Identify which cell holds the provided text, then report its (x, y) central coordinate. 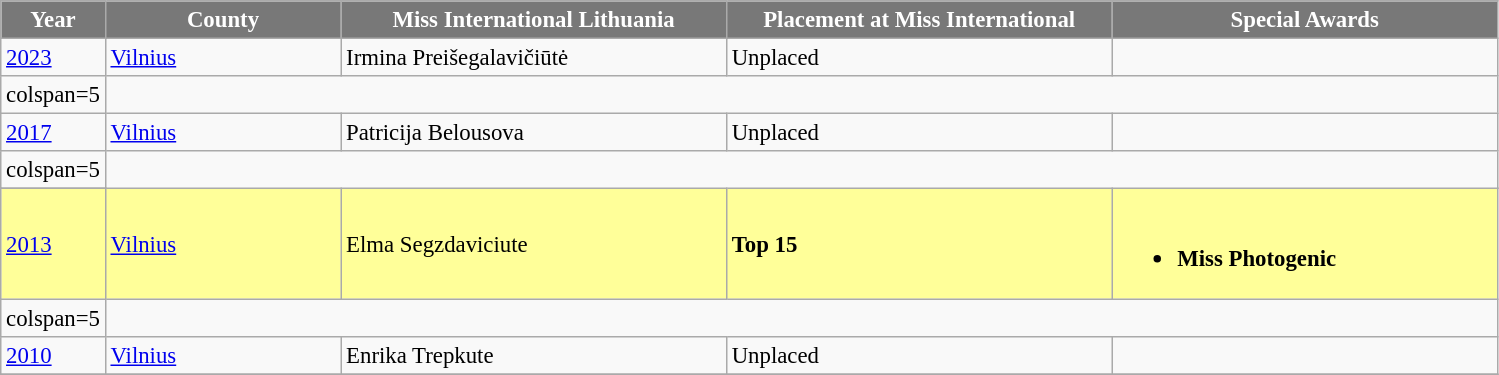
Special Awards (1305, 20)
2010 (53, 356)
Year (53, 20)
Miss Photogenic (1305, 244)
Top 15 (919, 244)
2013 (53, 244)
Miss International Lithuania (534, 20)
Enrika Trepkute (534, 356)
2023 (53, 58)
Irmina Preišegalavičiūtė (534, 58)
Placement at Miss International (919, 20)
County (223, 20)
Patricija Belousova (534, 133)
Elma Segzdaviciute (534, 244)
2017 (53, 133)
